Pinpoint the cell where the given text exists, returning its [x, y] midpoint coordinate. 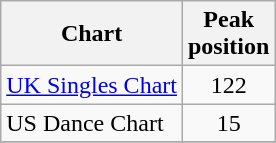
US Dance Chart [92, 123]
Chart [92, 34]
UK Singles Chart [92, 85]
15 [228, 123]
Peakposition [228, 34]
122 [228, 85]
